Search for the cell housing the specified text and yield its (X, Y) center coordinate. 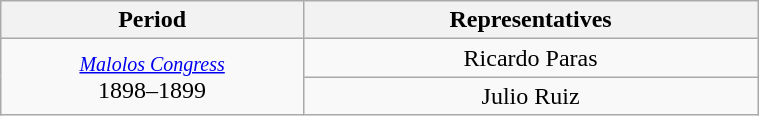
Malolos Congress1898–1899 (152, 77)
Julio Ruiz (530, 96)
Ricardo Paras (530, 58)
Period (152, 20)
Representatives (530, 20)
